Scan for the cell matching the given text and deliver its [X, Y] coordinate at center. 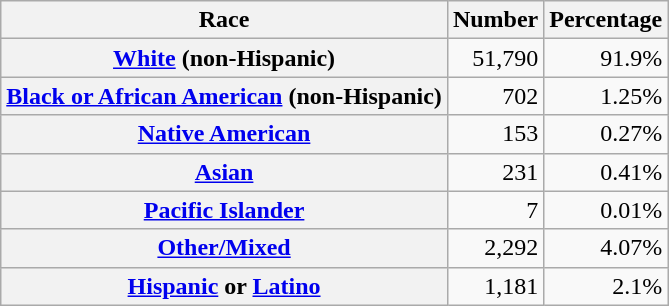
153 [495, 134]
Percentage [606, 20]
1,181 [495, 286]
7 [495, 210]
Asian [224, 172]
231 [495, 172]
91.9% [606, 58]
2,292 [495, 248]
Number [495, 20]
0.01% [606, 210]
Native American [224, 134]
White (non-Hispanic) [224, 58]
Hispanic or Latino [224, 286]
1.25% [606, 96]
Other/Mixed [224, 248]
0.41% [606, 172]
702 [495, 96]
0.27% [606, 134]
Race [224, 20]
2.1% [606, 286]
51,790 [495, 58]
Black or African American (non-Hispanic) [224, 96]
Pacific Islander [224, 210]
4.07% [606, 248]
